Capture the cell that displays the provided text and extract its [x, y] central coordinate. 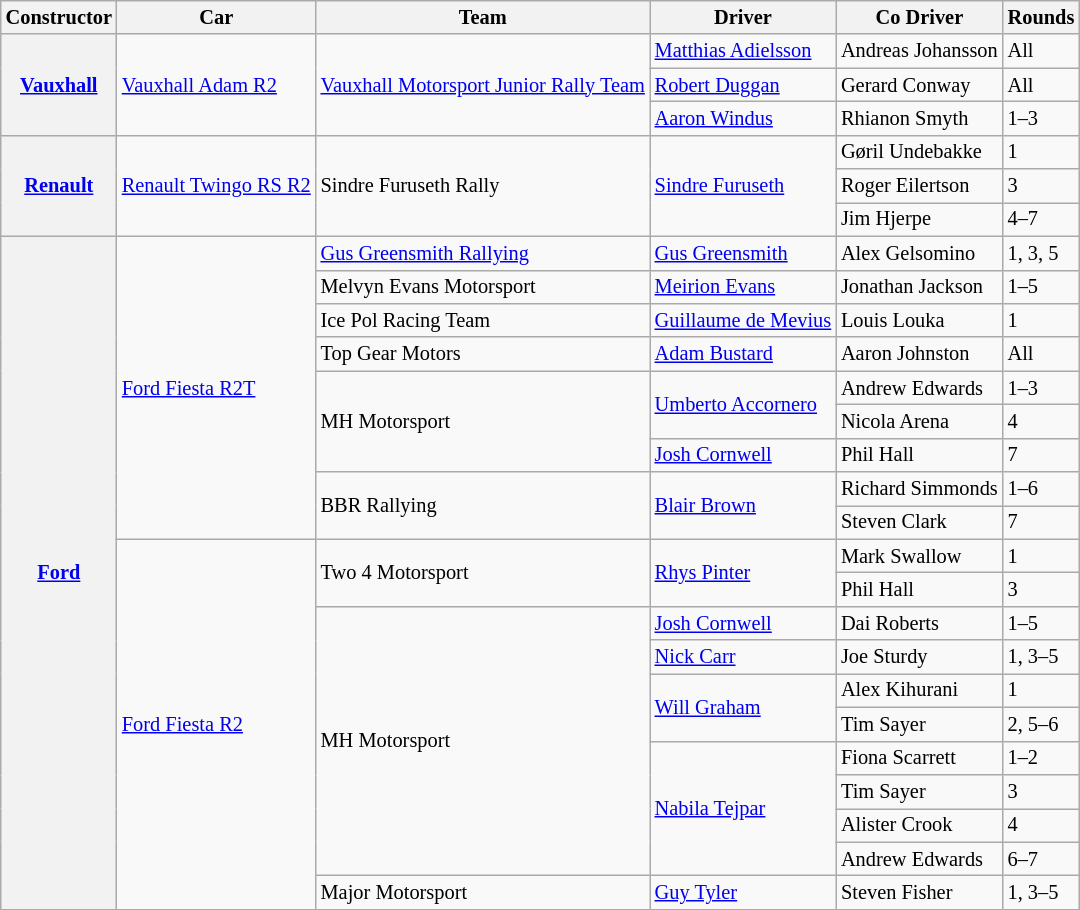
Nicola Arena [920, 421]
Blair Brown [743, 506]
Car [216, 17]
Renault Twingo RS R2 [216, 186]
Two 4 Motorsport [483, 572]
Robert Duggan [743, 85]
Co Driver [920, 17]
Jim Hjerpe [920, 219]
Adam Bustard [743, 354]
Dai Roberts [920, 623]
Will Graham [743, 706]
Mark Swallow [920, 556]
Ice Pol Racing Team [483, 320]
Vauxhall Adam R2 [216, 84]
Guy Tyler [743, 892]
Gus Greensmith [743, 253]
1, 3, 5 [1042, 253]
Driver [743, 17]
Jonathan Jackson [920, 287]
Vauxhall [59, 84]
Nick Carr [743, 657]
Ford Fiesta R2 [216, 724]
Umberto Accornero [743, 404]
1–2 [1042, 758]
6–7 [1042, 859]
Major Motorsport [483, 892]
Louis Louka [920, 320]
Ford [59, 572]
Richard Simmonds [920, 489]
1–6 [1042, 489]
Gus Greensmith Rallying [483, 253]
Team [483, 17]
Rhianon Smyth [920, 118]
Steven Fisher [920, 892]
Ford Fiesta R2T [216, 388]
BBR Rallying [483, 506]
Gøril Undebakke [920, 152]
Vauxhall Motorsport Junior Rally Team [483, 84]
Alex Kihurani [920, 690]
Melvyn Evans Motorsport [483, 287]
4–7 [1042, 219]
Aaron Windus [743, 118]
Top Gear Motors [483, 354]
Sindre Furuseth Rally [483, 186]
Constructor [59, 17]
Fiona Scarrett [920, 758]
Nabila Tejpar [743, 808]
Sindre Furuseth [743, 186]
Steven Clark [920, 522]
Alex Gelsomino [920, 253]
Aaron Johnston [920, 354]
2, 5–6 [1042, 724]
Guillaume de Mevius [743, 320]
Gerard Conway [920, 85]
Renault [59, 186]
Alister Crook [920, 825]
Meirion Evans [743, 287]
Joe Sturdy [920, 657]
Rhys Pinter [743, 572]
Roger Eilertson [920, 186]
Andreas Johansson [920, 51]
Rounds [1042, 17]
Matthias Adielsson [743, 51]
